Find where the given text appears and provide that cell's center as (x, y) coordinate. 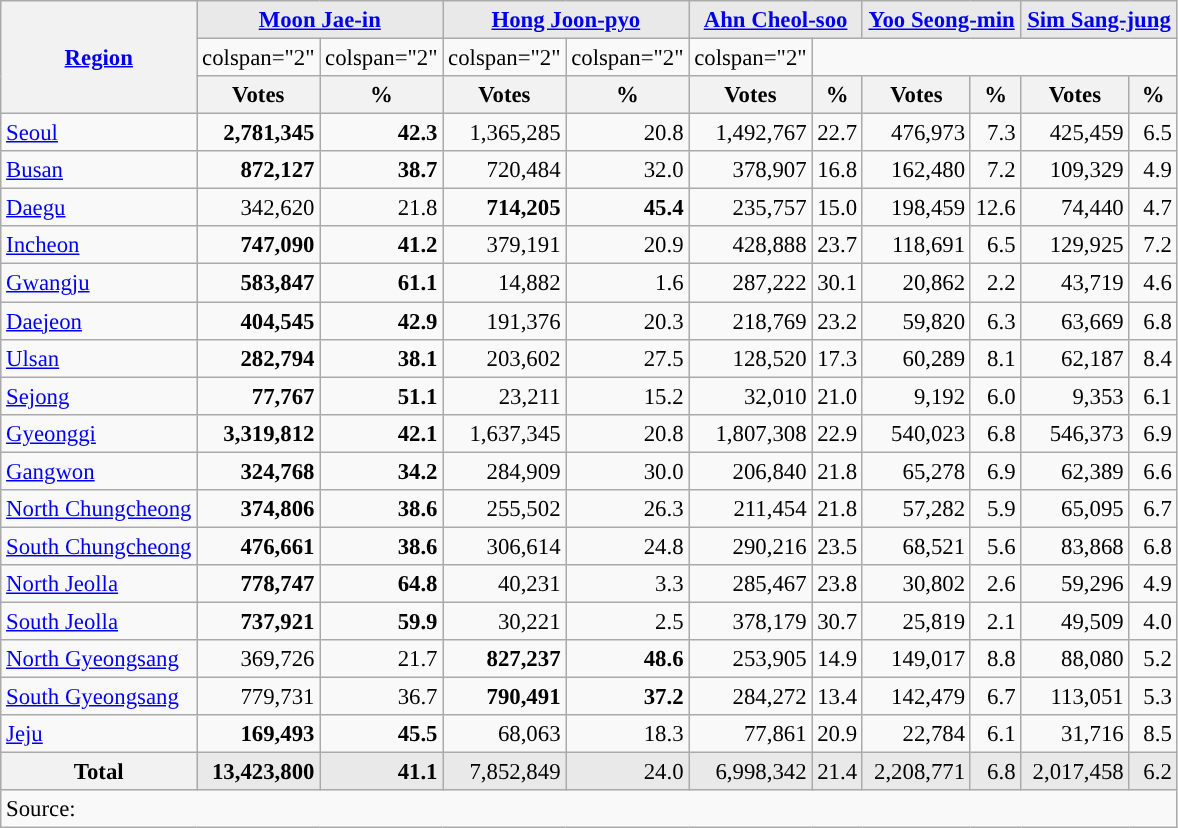
17.3 (837, 358)
59,820 (916, 321)
21.7 (382, 659)
198,459 (916, 208)
206,840 (750, 471)
Gangwon (99, 471)
282,794 (258, 358)
374,806 (258, 509)
4.6 (1153, 283)
30,802 (916, 584)
32.0 (628, 170)
306,614 (504, 546)
36.7 (382, 697)
2,781,345 (258, 133)
1,492,767 (750, 133)
128,520 (750, 358)
26.3 (628, 509)
425,459 (1075, 133)
5.2 (1153, 659)
6,998,342 (750, 772)
1,365,285 (504, 133)
15.0 (837, 208)
Total (99, 772)
8.8 (995, 659)
57,282 (916, 509)
253,905 (750, 659)
2.6 (995, 584)
65,278 (916, 471)
15.2 (628, 396)
62,389 (1075, 471)
South Jeolla (99, 621)
6.0 (995, 396)
23.8 (837, 584)
23,211 (504, 396)
68,063 (504, 734)
113,051 (1075, 697)
342,620 (258, 208)
109,329 (1075, 170)
51.1 (382, 396)
Gyeonggi (99, 433)
546,373 (1075, 433)
22.9 (837, 433)
9,192 (916, 396)
59,296 (1075, 584)
22.7 (837, 133)
284,909 (504, 471)
2,208,771 (916, 772)
45.5 (382, 734)
129,925 (1075, 245)
284,272 (750, 697)
68,521 (916, 546)
2,017,458 (1075, 772)
South Gyeongsang (99, 697)
61.1 (382, 283)
218,769 (750, 321)
Jeju (99, 734)
38.1 (382, 358)
34.2 (382, 471)
Gwangju (99, 283)
Incheon (99, 245)
42.9 (382, 321)
8.1 (995, 358)
Daejeon (99, 321)
30.1 (837, 283)
59.9 (382, 621)
714,205 (504, 208)
18.3 (628, 734)
476,661 (258, 546)
8.4 (1153, 358)
9,353 (1075, 396)
747,090 (258, 245)
6.2 (1153, 772)
49,509 (1075, 621)
162,480 (916, 170)
476,973 (916, 133)
37.2 (628, 697)
142,479 (916, 697)
North Jeolla (99, 584)
324,768 (258, 471)
13,423,800 (258, 772)
290,216 (750, 546)
48.6 (628, 659)
14,882 (504, 283)
Sim Sang-jung (1099, 20)
1.6 (628, 283)
North Chungcheong (99, 509)
255,502 (504, 509)
872,127 (258, 170)
65,095 (1075, 509)
169,493 (258, 734)
Sejong (99, 396)
7,852,849 (504, 772)
6.3 (995, 321)
32,010 (750, 396)
118,691 (916, 245)
Daegu (99, 208)
149,017 (916, 659)
2.2 (995, 283)
827,237 (504, 659)
62,187 (1075, 358)
43,719 (1075, 283)
South Chungcheong (99, 546)
83,868 (1075, 546)
14.9 (837, 659)
16.8 (837, 170)
Seoul (99, 133)
5.6 (995, 546)
378,179 (750, 621)
4.7 (1153, 208)
23.7 (837, 245)
790,491 (504, 697)
77,767 (258, 396)
2.1 (995, 621)
74,440 (1075, 208)
Hong Joon-pyo (566, 20)
22,784 (916, 734)
3,319,812 (258, 433)
45.4 (628, 208)
25,819 (916, 621)
24.8 (628, 546)
60,289 (916, 358)
88,080 (1075, 659)
7.3 (995, 133)
Ulsan (99, 358)
5.3 (1153, 697)
778,747 (258, 584)
38.7 (382, 170)
30.7 (837, 621)
40,231 (504, 584)
378,907 (750, 170)
North Gyeongsang (99, 659)
63,669 (1075, 321)
Region (99, 58)
20,862 (916, 283)
235,757 (750, 208)
737,921 (258, 621)
379,191 (504, 245)
23.2 (837, 321)
779,731 (258, 697)
211,454 (750, 509)
540,023 (916, 433)
203,602 (504, 358)
Ahn Cheol-soo (776, 20)
6.6 (1153, 471)
191,376 (504, 321)
404,545 (258, 321)
5.9 (995, 509)
583,847 (258, 283)
1,637,345 (504, 433)
12.6 (995, 208)
Yoo Seong-min (942, 20)
42.3 (382, 133)
41.2 (382, 245)
8.5 (1153, 734)
30,221 (504, 621)
77,861 (750, 734)
23.5 (837, 546)
64.8 (382, 584)
Moon Jae-in (320, 20)
Busan (99, 170)
2.5 (628, 621)
13.4 (837, 697)
4.0 (1153, 621)
24.0 (628, 772)
21.4 (837, 772)
31,716 (1075, 734)
3.3 (628, 584)
285,467 (750, 584)
369,726 (258, 659)
428,888 (750, 245)
1,807,308 (750, 433)
720,484 (504, 170)
30.0 (628, 471)
27.5 (628, 358)
287,222 (750, 283)
42.1 (382, 433)
Source: (589, 809)
21.0 (837, 396)
41.1 (382, 772)
20.3 (628, 321)
